Detect which cell encompasses the target text, then output its (x, y) center coordinate. 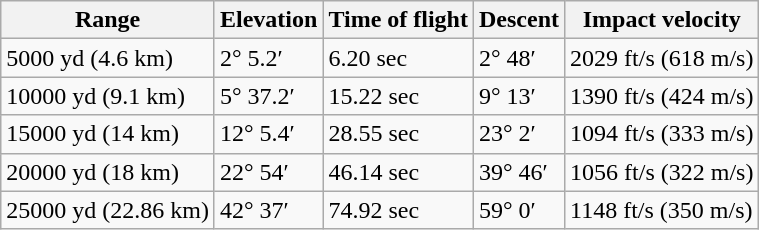
5000 yd (4.6 km) (108, 58)
28.55 sec (398, 134)
1094 ft/s (333 m/s) (662, 134)
9° 13′ (518, 96)
15.22 sec (398, 96)
10000 yd (9.1 km) (108, 96)
1056 ft/s (322 m/s) (662, 172)
Time of flight (398, 20)
20000 yd (18 km) (108, 172)
Elevation (268, 20)
6.20 sec (398, 58)
Range (108, 20)
2° 5.2′ (268, 58)
Impact velocity (662, 20)
23° 2′ (518, 134)
1148 ft/s (350 m/s) (662, 210)
5° 37.2′ (268, 96)
2029 ft/s (618 m/s) (662, 58)
12° 5.4′ (268, 134)
25000 yd (22.86 km) (108, 210)
Descent (518, 20)
1390 ft/s (424 m/s) (662, 96)
15000 yd (14 km) (108, 134)
39° 46′ (518, 172)
22° 54′ (268, 172)
74.92 sec (398, 210)
59° 0′ (518, 210)
46.14 sec (398, 172)
42° 37′ (268, 210)
2° 48′ (518, 58)
